Output the (X, Y) coordinate of the center of the cell containing the given text.  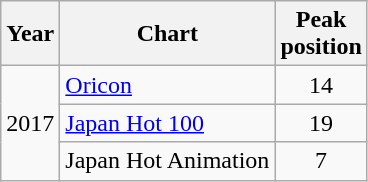
7 (321, 161)
Chart (168, 34)
19 (321, 123)
Japan Hot 100 (168, 123)
Oricon (168, 85)
Year (30, 34)
Japan Hot Animation (168, 161)
2017 (30, 123)
Peakposition (321, 34)
14 (321, 85)
